Locate the cell with the specified text and output its [X, Y] center coordinate. 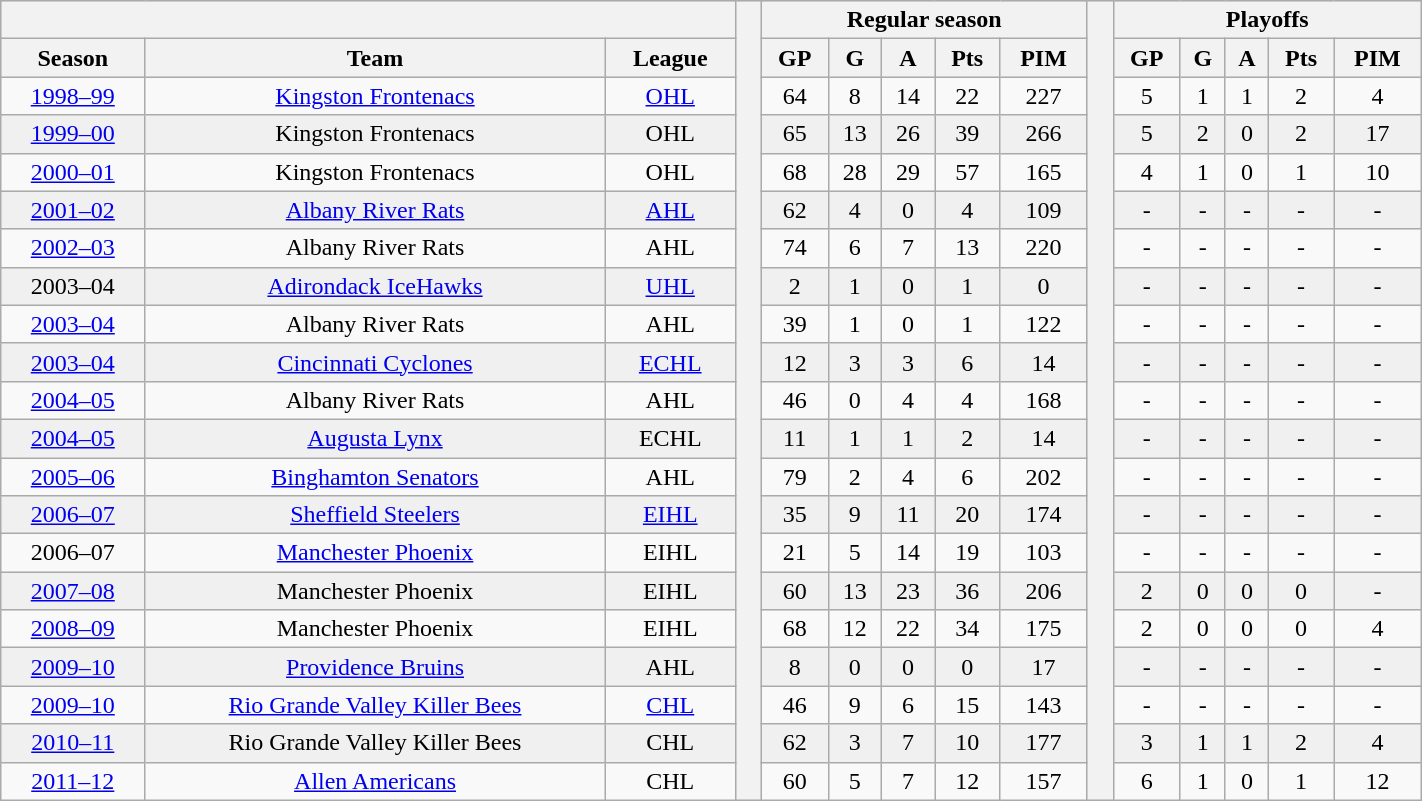
Binghamton Senators [375, 477]
29 [908, 172]
28 [854, 172]
21 [794, 553]
Season [73, 58]
2002–03 [73, 248]
Allen Americans [375, 781]
227 [1044, 96]
Team [375, 58]
143 [1044, 705]
UHL [670, 286]
Providence Bruins [375, 667]
20 [968, 515]
34 [968, 629]
65 [794, 134]
Augusta Lynx [375, 438]
2008–09 [73, 629]
2000–01 [73, 172]
64 [794, 96]
122 [1044, 324]
165 [1044, 172]
2001–02 [73, 210]
168 [1044, 400]
266 [1044, 134]
35 [794, 515]
177 [1044, 743]
1998–99 [73, 96]
202 [1044, 477]
Playoffs [1267, 20]
League [670, 58]
2007–08 [73, 591]
Regular season [924, 20]
23 [908, 591]
220 [1044, 248]
57 [968, 172]
175 [1044, 629]
103 [1044, 553]
74 [794, 248]
19 [968, 553]
15 [968, 705]
2005–06 [73, 477]
36 [968, 591]
2011–12 [73, 781]
157 [1044, 781]
1999–00 [73, 134]
109 [1044, 210]
79 [794, 477]
174 [1044, 515]
Adirondack IceHawks [375, 286]
2010–11 [73, 743]
206 [1044, 591]
Cincinnati Cyclones [375, 362]
26 [908, 134]
Sheffield Steelers [375, 515]
